Identify which cell holds the provided text, then report its (x, y) central coordinate. 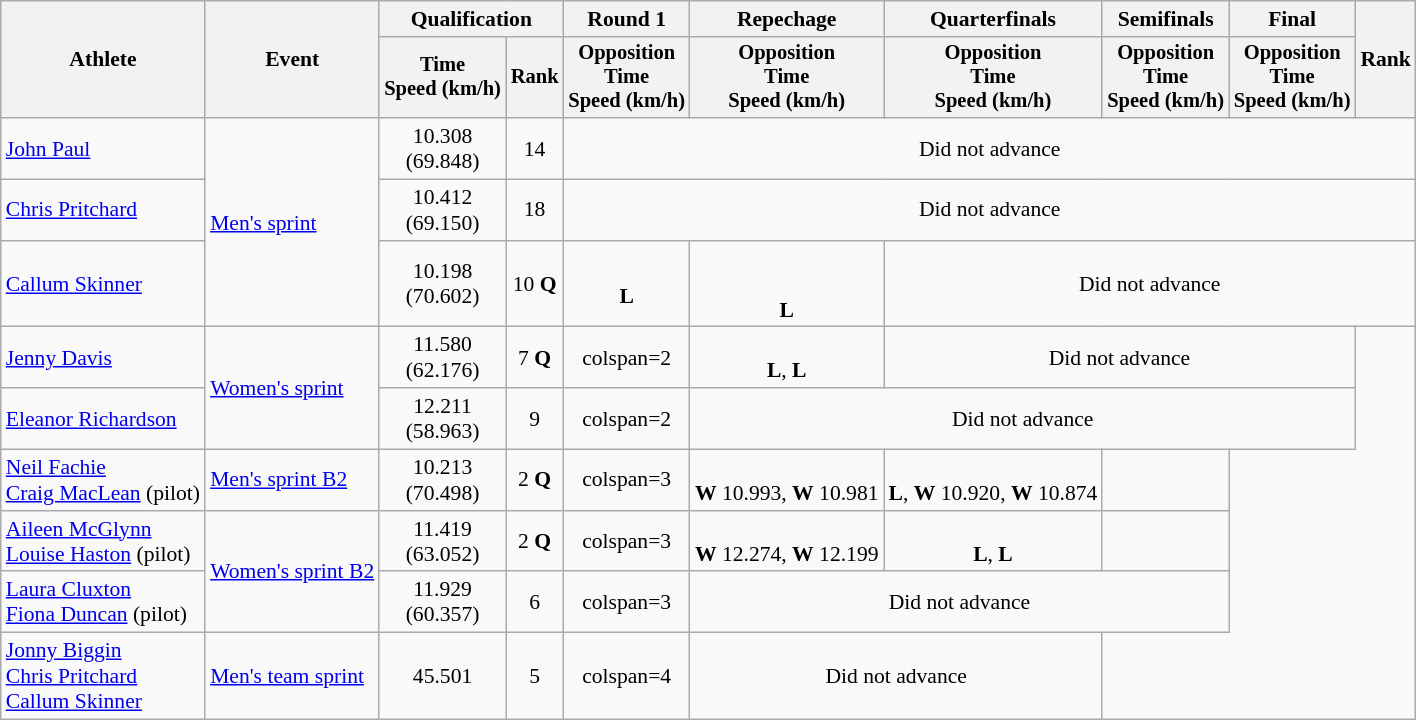
Women's sprint B2 (292, 572)
7 Q (535, 358)
Round 1 (626, 19)
10.412(69.150) (442, 210)
Qualification (471, 19)
Men's sprint B2 (292, 480)
18 (535, 210)
Athlete (103, 60)
14 (535, 148)
10.308(69.848) (442, 148)
Aileen McGlynnLouise Haston (pilot) (103, 542)
10.198(70.602) (442, 284)
W 10.993, W 10.981 (787, 480)
TimeSpeed (km/h) (442, 78)
Repechage (787, 19)
Laura CluxtonFiona Duncan (pilot) (103, 602)
Quarterfinals (994, 19)
10.213(70.498) (442, 480)
Men's team sprint (292, 676)
John Paul (103, 148)
11.929(60.357) (442, 602)
W 12.274, W 12.199 (787, 542)
Callum Skinner (103, 284)
colspan=4 (626, 676)
Eleanor Richardson (103, 418)
45.501 (442, 676)
10 Q (535, 284)
11.580(62.176) (442, 358)
6 (535, 602)
11.419(63.052) (442, 542)
Jonny BigginChris PritchardCallum Skinner (103, 676)
Event (292, 60)
Women's sprint (292, 388)
L, W 10.920, W 10.874 (994, 480)
9 (535, 418)
Chris Pritchard (103, 210)
Final (1292, 19)
12.211(58.963) (442, 418)
Jenny Davis (103, 358)
Semifinals (1166, 19)
Neil FachieCraig MacLean (pilot) (103, 480)
Men's sprint (292, 222)
5 (535, 676)
